Find where the given text appears and provide that cell's center as (x, y) coordinate. 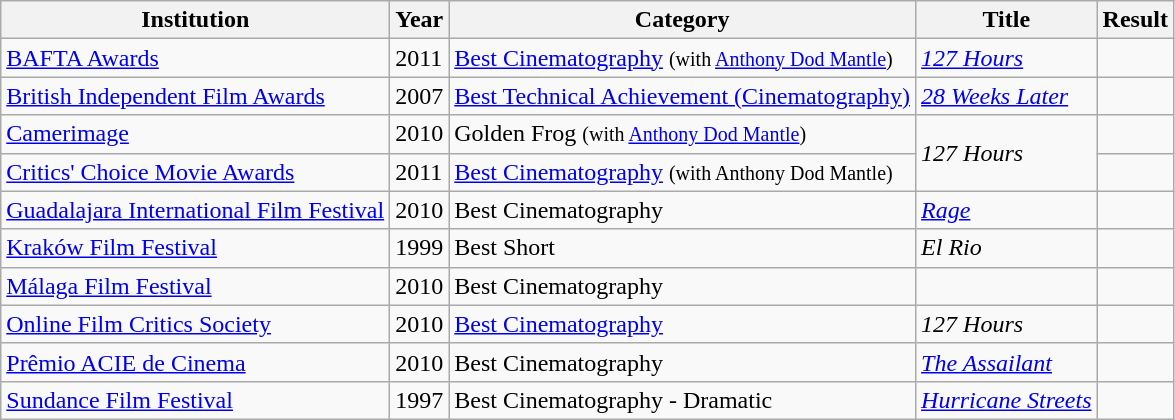
British Independent Film Awards (196, 96)
El Rio (1006, 248)
Category (682, 20)
Prêmio ACIE de Cinema (196, 362)
BAFTA Awards (196, 58)
Málaga Film Festival (196, 286)
28 Weeks Later (1006, 96)
The Assailant (1006, 362)
2007 (420, 96)
Best Short (682, 248)
Kraków Film Festival (196, 248)
Sundance Film Festival (196, 400)
1997 (420, 400)
Guadalajara International Film Festival (196, 210)
Year (420, 20)
Best Cinematography - Dramatic (682, 400)
Online Film Critics Society (196, 324)
Camerimage (196, 134)
Rage (1006, 210)
Title (1006, 20)
Golden Frog (with Anthony Dod Mantle) (682, 134)
Hurricane Streets (1006, 400)
1999 (420, 248)
Result (1135, 20)
Institution (196, 20)
Best Technical Achievement (Cinematography) (682, 96)
Critics' Choice Movie Awards (196, 172)
